Find where the given text appears and provide that cell's center as (x, y) coordinate. 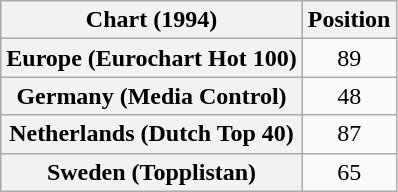
Netherlands (Dutch Top 40) (152, 134)
Sweden (Topplistan) (152, 172)
65 (349, 172)
Chart (1994) (152, 20)
Germany (Media Control) (152, 96)
Position (349, 20)
87 (349, 134)
Europe (Eurochart Hot 100) (152, 58)
89 (349, 58)
48 (349, 96)
